Return the [x, y] coordinate for the center point of the cell that contains the specified text.  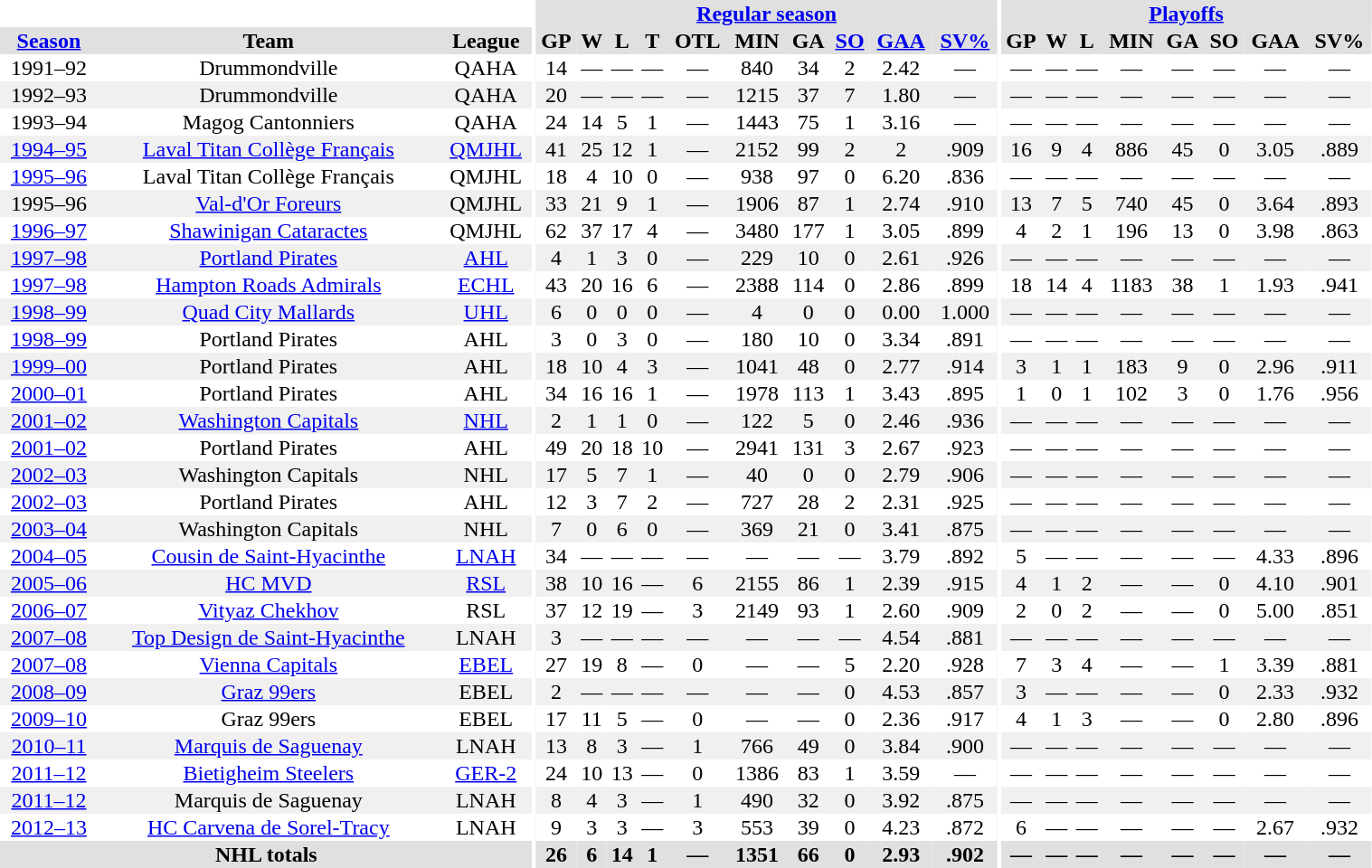
2.46 [901, 420]
1215 [758, 95]
2.20 [901, 665]
2388 [758, 285]
.895 [965, 393]
2941 [758, 448]
3.43 [901, 393]
102 [1131, 393]
HC MVD [269, 583]
2.33 [1275, 692]
2.74 [901, 203]
Bietigheim Steelers [269, 773]
3.79 [901, 556]
26 [555, 854]
27 [555, 665]
2009–10 [49, 719]
4.53 [901, 692]
2003–04 [49, 529]
4.33 [1275, 556]
Hampton Roads Admirals [269, 285]
3.41 [901, 529]
2.96 [1275, 366]
2012–13 [49, 827]
.915 [965, 583]
.857 [965, 692]
1.000 [965, 312]
2.61 [901, 258]
3.92 [901, 800]
6.20 [901, 176]
3.98 [1275, 231]
1386 [758, 773]
2005–06 [49, 583]
.851 [1339, 610]
4.10 [1275, 583]
114 [808, 285]
1.80 [901, 95]
41 [555, 149]
.836 [965, 176]
97 [808, 176]
.926 [965, 258]
183 [1131, 366]
2000–01 [49, 393]
.901 [1339, 583]
740 [1131, 203]
87 [808, 203]
.925 [965, 502]
Magog Cantonniers [269, 122]
NHL totals [266, 854]
Team [269, 41]
86 [808, 583]
Vityaz Chekhov [269, 610]
.902 [965, 854]
2.36 [901, 719]
93 [808, 610]
Shawinigan Cataractes [269, 231]
2006–07 [49, 610]
2008–09 [49, 692]
2155 [758, 583]
3.64 [1275, 203]
28 [808, 502]
196 [1131, 231]
490 [758, 800]
Season [49, 41]
3.84 [901, 746]
1906 [758, 203]
GER-2 [487, 773]
2004–05 [49, 556]
43 [555, 285]
1978 [758, 393]
5.00 [1275, 610]
32 [808, 800]
.906 [965, 475]
.892 [965, 556]
369 [758, 529]
.936 [965, 420]
1999–00 [49, 366]
2.39 [901, 583]
2.60 [901, 610]
UHL [487, 312]
T [651, 41]
2149 [758, 610]
1.76 [1275, 393]
2.31 [901, 502]
ECHL [487, 285]
.941 [1339, 285]
1992–93 [49, 95]
Vienna Capitals [269, 665]
938 [758, 176]
2.79 [901, 475]
.910 [965, 203]
180 [758, 339]
66 [808, 854]
553 [758, 827]
11 [591, 719]
2010–11 [49, 746]
.928 [965, 665]
.891 [965, 339]
113 [808, 393]
Cousin de Saint-Hyacinthe [269, 556]
3.39 [1275, 665]
Val-d'Or Foreurs [269, 203]
.914 [965, 366]
.893 [1339, 203]
39 [808, 827]
75 [808, 122]
.900 [965, 746]
Playoffs [1186, 14]
.923 [965, 448]
2.42 [901, 68]
131 [808, 448]
2.86 [901, 285]
122 [758, 420]
3.16 [901, 122]
1351 [758, 854]
League [487, 41]
1041 [758, 366]
48 [808, 366]
1993–94 [49, 122]
83 [808, 773]
.872 [965, 827]
99 [808, 149]
766 [758, 746]
1443 [758, 122]
4.54 [901, 637]
.911 [1339, 366]
1183 [1131, 285]
2152 [758, 149]
1994–95 [49, 149]
2.93 [901, 854]
25 [591, 149]
3.59 [901, 773]
HC Carvena de Sorel-Tracy [269, 827]
1991–92 [49, 68]
229 [758, 258]
62 [555, 231]
Regular season [766, 14]
Top Design de Saint-Hyacinthe [269, 637]
33 [555, 203]
840 [758, 68]
2.77 [901, 366]
3480 [758, 231]
1.93 [1275, 285]
727 [758, 502]
OTL [698, 41]
.956 [1339, 393]
0.00 [901, 312]
177 [808, 231]
Quad City Mallards [269, 312]
.917 [965, 719]
.889 [1339, 149]
2.80 [1275, 719]
886 [1131, 149]
40 [758, 475]
.863 [1339, 231]
1996–97 [49, 231]
4.23 [901, 827]
3.34 [901, 339]
